Return the [X, Y] coordinate for the center point of the cell that contains the specified text.  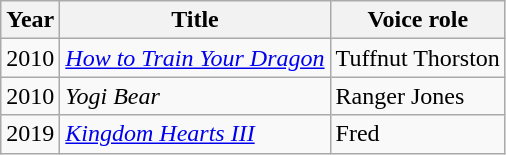
Title [195, 20]
Kingdom Hearts III [195, 134]
How to Train Your Dragon [195, 58]
Tuffnut Thorston [418, 58]
Year [30, 20]
Voice role [418, 20]
Ranger Jones [418, 96]
Fred [418, 134]
Yogi Bear [195, 96]
2019 [30, 134]
